Detect which cell encompasses the target text, then output its (x, y) center coordinate. 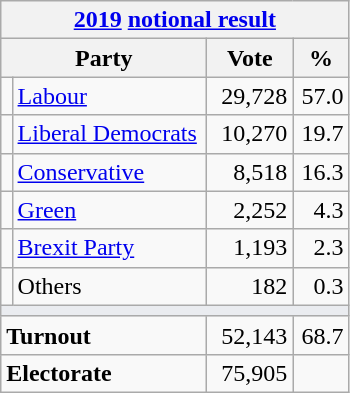
Green (110, 210)
2019 notional result (175, 20)
75,905 (250, 373)
0.3 (321, 286)
16.3 (321, 172)
10,270 (250, 134)
68.7 (321, 335)
182 (250, 286)
Brexit Party (110, 248)
29,728 (250, 96)
52,143 (250, 335)
4.3 (321, 210)
Party (104, 58)
Vote (250, 58)
19.7 (321, 134)
Conservative (110, 172)
Others (110, 286)
2,252 (250, 210)
% (321, 58)
1,193 (250, 248)
Liberal Democrats (110, 134)
Turnout (104, 335)
Labour (110, 96)
Electorate (104, 373)
8,518 (250, 172)
2.3 (321, 248)
57.0 (321, 96)
